Search for the cell housing the specified text and yield its (x, y) center coordinate. 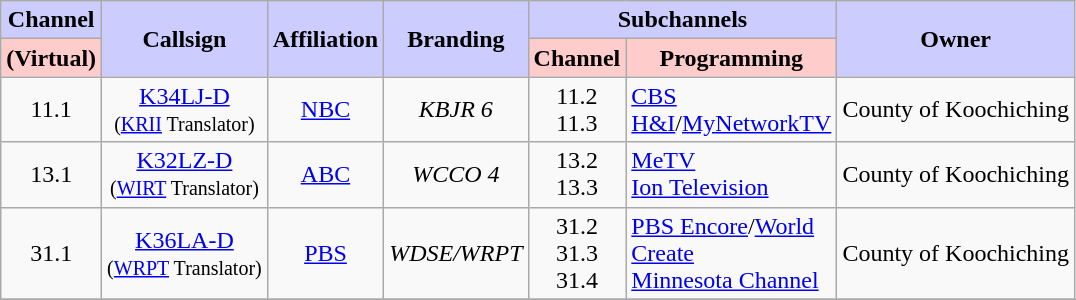
K34LJ-D (KRII Translator) (185, 110)
11.1 (52, 110)
Owner (956, 39)
(Virtual) (52, 58)
31.1 (52, 253)
13.1 (52, 174)
NBC (325, 110)
WDSE/WRPT (456, 253)
PBS (325, 253)
Programming (732, 58)
13.213.3 (577, 174)
Affiliation (325, 39)
MeTVIon Television (732, 174)
KBJR 6 (456, 110)
PBS Encore/WorldCreateMinnesota Channel (732, 253)
CBSH&I/MyNetworkTV (732, 110)
WCCO 4 (456, 174)
K36LA-D (WRPT Translator) (185, 253)
Branding (456, 39)
31.231.331.4 (577, 253)
ABC (325, 174)
Subchannels (682, 20)
Callsign (185, 39)
11.211.3 (577, 110)
K32LZ-D (WIRT Translator) (185, 174)
